From the cell containing the given text, extract its center point as [x, y] coordinate. 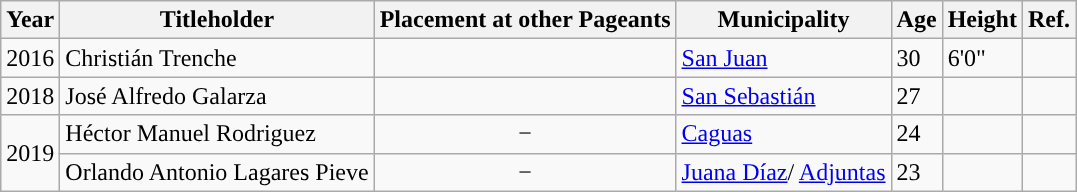
Placement at other Pageants [525, 20]
Height [982, 20]
23 [916, 172]
24 [916, 134]
2019 [30, 153]
2018 [30, 96]
27 [916, 96]
Christián Trenche [217, 58]
2016 [30, 58]
30 [916, 58]
Orlando Antonio Lagares Pieve [217, 172]
Ref. [1048, 20]
José Alfredo Galarza [217, 96]
6'0" [982, 58]
San Juan [784, 58]
Year [30, 20]
Municipality [784, 20]
Caguas [784, 134]
San Sebastián [784, 96]
Juana Díaz/ Adjuntas [784, 172]
Titleholder [217, 20]
Age [916, 20]
Héctor Manuel Rodriguez [217, 134]
